Capture the cell that displays the provided text and extract its [x, y] central coordinate. 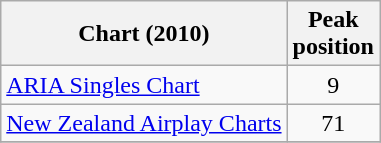
ARIA Singles Chart [144, 85]
Chart (2010) [144, 34]
9 [333, 85]
Peakposition [333, 34]
71 [333, 123]
New Zealand Airplay Charts [144, 123]
